Capture the cell that displays the provided text and extract its (x, y) central coordinate. 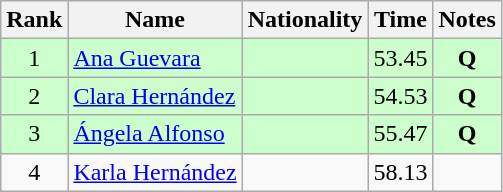
53.45 (400, 58)
54.53 (400, 96)
Karla Hernández (155, 172)
Nationality (305, 20)
55.47 (400, 134)
Clara Hernández (155, 96)
2 (34, 96)
58.13 (400, 172)
Time (400, 20)
3 (34, 134)
Ángela Alfonso (155, 134)
Ana Guevara (155, 58)
Notes (467, 20)
Rank (34, 20)
Name (155, 20)
1 (34, 58)
4 (34, 172)
